Return the (X, Y) coordinate for the center point of the cell that contains the specified text.  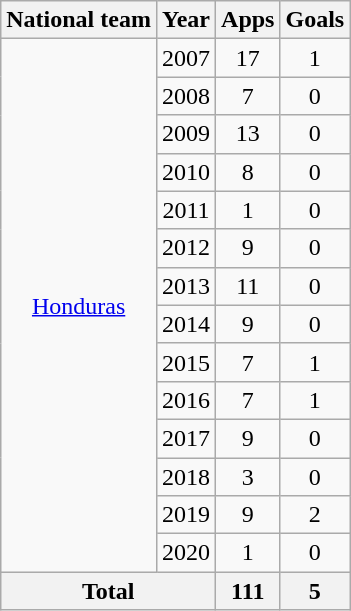
2018 (186, 477)
2016 (186, 400)
Total (108, 591)
3 (248, 477)
11 (248, 286)
2007 (186, 58)
Apps (248, 20)
2014 (186, 324)
8 (248, 172)
13 (248, 134)
2019 (186, 515)
2013 (186, 286)
2020 (186, 553)
Honduras (79, 306)
2 (315, 515)
2012 (186, 248)
2011 (186, 210)
Year (186, 20)
5 (315, 591)
111 (248, 591)
2009 (186, 134)
2015 (186, 362)
National team (79, 20)
17 (248, 58)
Goals (315, 20)
2008 (186, 96)
2017 (186, 438)
2010 (186, 172)
